From the cell containing the given text, extract its center point as (x, y) coordinate. 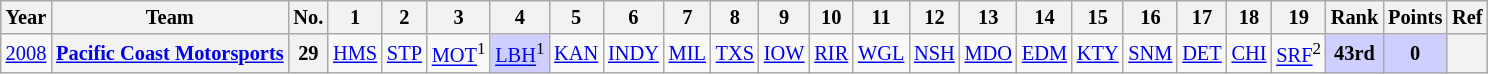
Year (26, 17)
13 (988, 17)
0 (1415, 54)
2 (404, 17)
Pacific Coast Motorsports (170, 54)
Rank (1354, 17)
7 (688, 17)
STP (404, 54)
WGL (881, 54)
19 (1298, 17)
No. (308, 17)
1 (355, 17)
15 (1098, 17)
MDO (988, 54)
29 (308, 54)
4 (520, 17)
KAN (576, 54)
RIR (831, 54)
10 (831, 17)
SRF2 (1298, 54)
Points (1415, 17)
14 (1044, 17)
Team (170, 17)
SNM (1150, 54)
16 (1150, 17)
MOT1 (458, 54)
DET (1202, 54)
INDY (634, 54)
HMS (355, 54)
6 (634, 17)
CHI (1250, 54)
LBH1 (520, 54)
9 (784, 17)
17 (1202, 17)
5 (576, 17)
EDM (1044, 54)
11 (881, 17)
TXS (735, 54)
12 (934, 17)
3 (458, 17)
NSH (934, 54)
Ref (1467, 17)
43rd (1354, 54)
18 (1250, 17)
2008 (26, 54)
MIL (688, 54)
IOW (784, 54)
KTY (1098, 54)
8 (735, 17)
